Return (X, Y) of the center of cell containing provided text 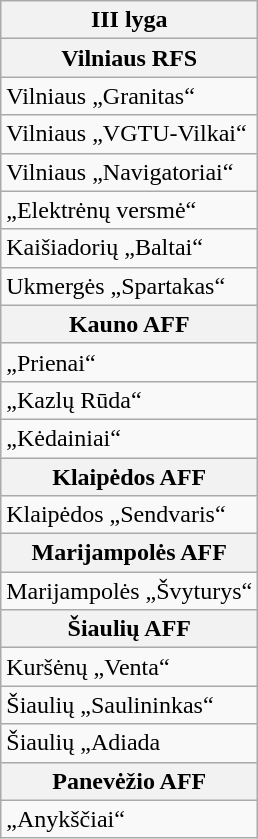
Vilniaus „Navigatoriai“ (130, 172)
Ukmergės „Spartakas“ (130, 286)
Kaišiadorių „Baltai“ (130, 248)
Šiaulių AFF (130, 629)
Šiaulių „Saulininkas“ (130, 705)
Klaipėdos „Sendvaris“ (130, 515)
„Kazlų Rūda“ (130, 400)
Šiaulių „Adiada (130, 743)
Kauno AFF (130, 324)
„Kėdainiai“ (130, 438)
Kuršėnų „Venta“ (130, 667)
Marijampolės „Švyturys“ (130, 591)
Vilniaus RFS (130, 58)
„Anykščiai“ (130, 819)
Vilniaus „VGTU-Vilkai“ (130, 134)
Vilniaus „Granitas“ (130, 96)
„Prienai“ (130, 362)
Panevėžio AFF (130, 781)
Marijampolės AFF (130, 553)
„Elektrėnų versmė“ (130, 210)
Klaipėdos AFF (130, 477)
III lyga (130, 20)
